Extract the [x, y] coordinate from the center of the cell holding the provided text.  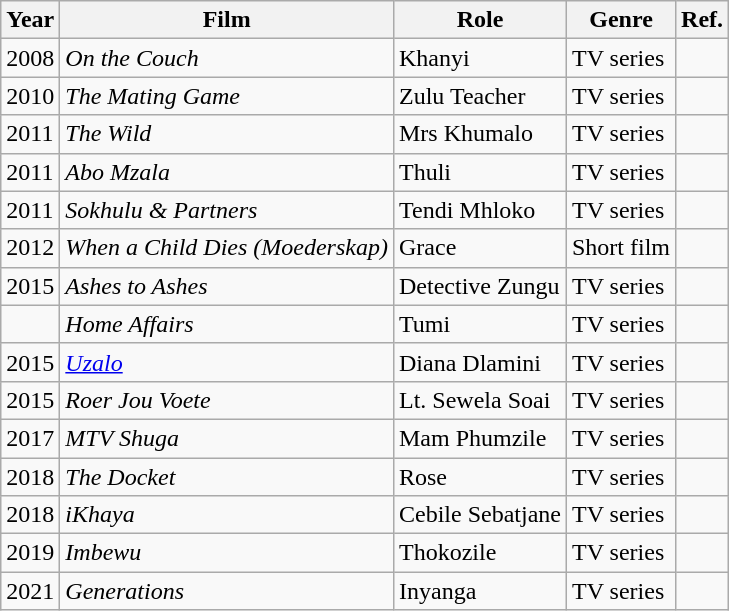
2019 [30, 553]
Sokhulu & Partners [227, 210]
The Docket [227, 477]
2010 [30, 96]
2008 [30, 58]
MTV Shuga [227, 438]
Generations [227, 591]
Rose [480, 477]
Genre [620, 20]
Uzalo [227, 362]
iKhaya [227, 515]
Tumi [480, 324]
Diana Dlamini [480, 362]
Year [30, 20]
Film [227, 20]
Ashes to Ashes [227, 286]
Tendi Mhloko [480, 210]
The Wild [227, 134]
2012 [30, 248]
Abo Mzala [227, 172]
Lt. Sewela Soai [480, 400]
Cebile Sebatjane [480, 515]
Detective Zungu [480, 286]
Inyanga [480, 591]
On the Couch [227, 58]
Zulu Teacher [480, 96]
When a Child Dies (Moederskap) [227, 248]
Thuli [480, 172]
Khanyi [480, 58]
2017 [30, 438]
The Mating Game [227, 96]
Home Affairs [227, 324]
Mrs Khumalo [480, 134]
Ref. [702, 20]
Short film [620, 248]
Imbewu [227, 553]
Roer Jou Voete [227, 400]
2021 [30, 591]
Role [480, 20]
Mam Phumzile [480, 438]
Thokozile [480, 553]
Grace [480, 248]
